Provide the [X, Y] coordinate of the cell's center where the given text is located.  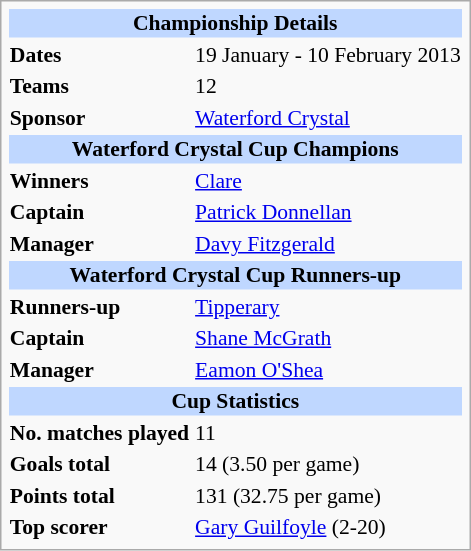
Waterford Crystal [328, 117]
Waterford Crystal Cup Runners-up [235, 275]
12 [328, 86]
Top scorer [99, 527]
Cup Statistics [235, 401]
19 January - 10 February 2013 [328, 54]
Clare [328, 180]
Patrick Donnellan [328, 212]
14 (3.50 per game) [328, 464]
Tipperary [328, 306]
Points total [99, 495]
11 [328, 432]
Dates [99, 54]
No. matches played [99, 432]
Shane McGrath [328, 338]
Eamon O'Shea [328, 369]
Waterford Crystal Cup Champions [235, 149]
Sponsor [99, 117]
Teams [99, 86]
Championship Details [235, 23]
Goals total [99, 464]
131 (32.75 per game) [328, 495]
Davy Fitzgerald [328, 243]
Runners-up [99, 306]
Gary Guilfoyle (2-20) [328, 527]
Winners [99, 180]
